Search for the cell housing the specified text and yield its [x, y] center coordinate. 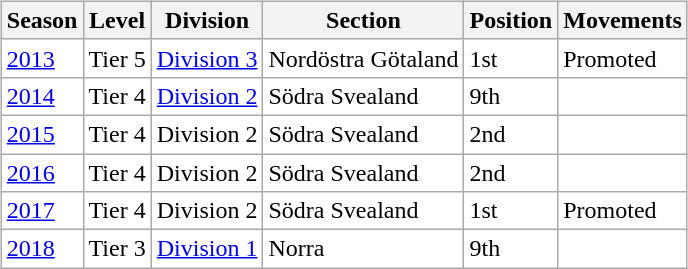
Season [42, 20]
Norra [364, 249]
Tier 3 [117, 249]
Movements [623, 20]
2016 [42, 173]
Tier 5 [117, 58]
2017 [42, 211]
Division [207, 20]
2015 [42, 134]
Position [511, 20]
2013 [42, 58]
Level [117, 20]
2018 [42, 249]
Section [364, 20]
2014 [42, 96]
Division 1 [207, 249]
Division 3 [207, 58]
Nordöstra Götaland [364, 58]
